Provide the [X, Y] coordinate of the cell's center where the given text is located.  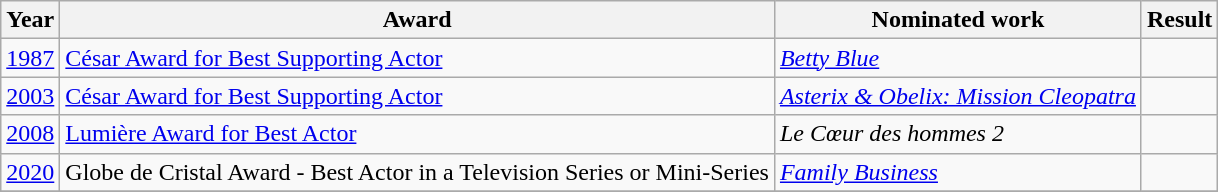
Asterix & Obelix: Mission Cleopatra [958, 96]
2020 [30, 172]
2003 [30, 96]
Betty Blue [958, 58]
Year [30, 20]
Lumière Award for Best Actor [418, 134]
Family Business [958, 172]
Nominated work [958, 20]
1987 [30, 58]
2008 [30, 134]
Le Cœur des hommes 2 [958, 134]
Award [418, 20]
Globe de Cristal Award - Best Actor in a Television Series or Mini-Series [418, 172]
Result [1179, 20]
